Find where the given text appears and provide that cell's center as (x, y) coordinate. 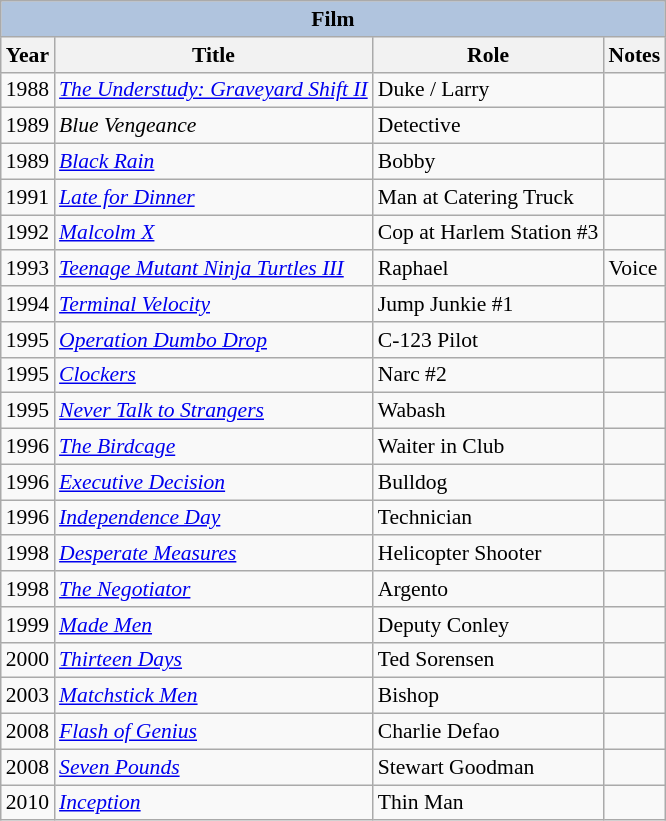
2000 (28, 660)
Bishop (488, 696)
2010 (28, 803)
Independence Day (214, 518)
Made Men (214, 625)
The Birdcage (214, 447)
Narc #2 (488, 375)
1988 (28, 90)
Ted Sorensen (488, 660)
2003 (28, 696)
Bobby (488, 162)
Waiter in Club (488, 447)
1992 (28, 233)
Film (333, 19)
Detective (488, 126)
Desperate Measures (214, 554)
Argento (488, 589)
1991 (28, 197)
Bulldog (488, 482)
Matchstick Men (214, 696)
Thirteen Days (214, 660)
Executive Decision (214, 482)
Never Talk to Strangers (214, 411)
Voice (634, 269)
Title (214, 55)
1994 (28, 304)
Raphael (488, 269)
Wabash (488, 411)
Role (488, 55)
Year (28, 55)
Thin Man (488, 803)
The Negotiator (214, 589)
Malcolm X (214, 233)
Seven Pounds (214, 767)
Terminal Velocity (214, 304)
Late for Dinner (214, 197)
Blue Vengeance (214, 126)
1993 (28, 269)
Teenage Mutant Ninja Turtles III (214, 269)
Clockers (214, 375)
C-123 Pilot (488, 340)
Operation Dumbo Drop (214, 340)
Flash of Genius (214, 732)
Technician (488, 518)
The Understudy: Graveyard Shift II (214, 90)
Charlie Defao (488, 732)
Man at Catering Truck (488, 197)
Inception (214, 803)
Jump Junkie #1 (488, 304)
Helicopter Shooter (488, 554)
Duke / Larry (488, 90)
Deputy Conley (488, 625)
Cop at Harlem Station #3 (488, 233)
1999 (28, 625)
Stewart Goodman (488, 767)
Notes (634, 55)
Black Rain (214, 162)
